Determine the [x, y] coordinate at the center of the cell enclosing the given text.  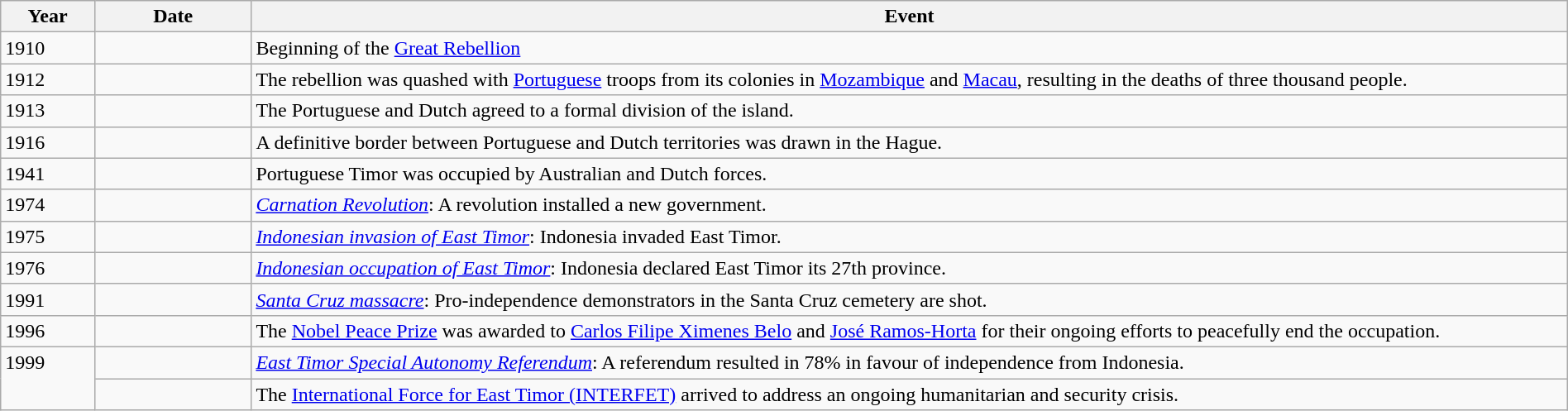
The Portuguese and Dutch agreed to a formal division of the island. [910, 111]
1913 [48, 111]
The International Force for East Timor (INTERFET) arrived to address an ongoing humanitarian and security crisis. [910, 394]
1991 [48, 299]
A definitive border between Portuguese and Dutch territories was drawn in the Hague. [910, 142]
Carnation Revolution: A revolution installed a new government. [910, 205]
1941 [48, 174]
East Timor Special Autonomy Referendum: A referendum resulted in 78% in favour of independence from Indonesia. [910, 362]
The Nobel Peace Prize was awarded to Carlos Filipe Ximenes Belo and José Ramos-Horta for their ongoing efforts to peacefully end the occupation. [910, 331]
1999 [48, 378]
1916 [48, 142]
1912 [48, 79]
The rebellion was quashed with Portuguese troops from its colonies in Mozambique and Macau, resulting in the deaths of three thousand people. [910, 79]
1910 [48, 48]
Indonesian occupation of East Timor: Indonesia declared East Timor its 27th province. [910, 268]
1976 [48, 268]
1975 [48, 237]
Portuguese Timor was occupied by Australian and Dutch forces. [910, 174]
1996 [48, 331]
Santa Cruz massacre: Pro-independence demonstrators in the Santa Cruz cemetery are shot. [910, 299]
Beginning of the Great Rebellion [910, 48]
Year [48, 17]
Date [172, 17]
Indonesian invasion of East Timor: Indonesia invaded East Timor. [910, 237]
1974 [48, 205]
Event [910, 17]
